Capture the cell that displays the provided text and extract its [X, Y] central coordinate. 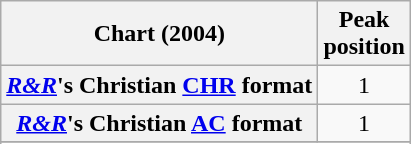
Peak position [364, 34]
R&R's Christian AC format [160, 123]
Chart (2004) [160, 34]
R&R's Christian CHR format [160, 85]
